For the text-containing cell, return its midpoint in [X, Y] coordinate format. 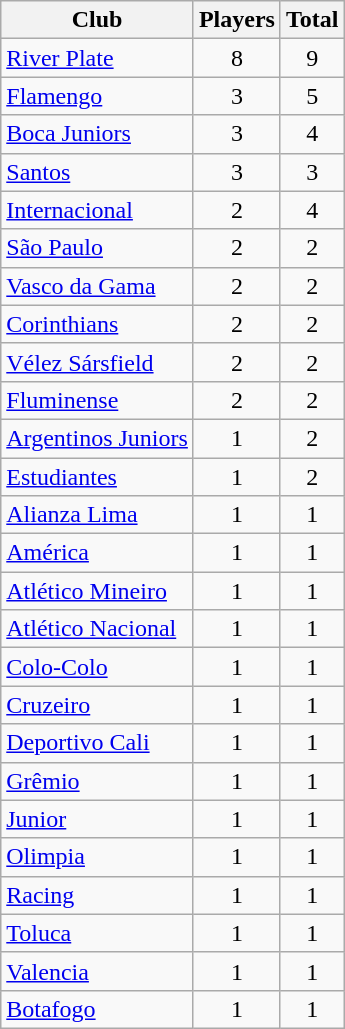
Total [312, 20]
Argentinos Juniors [98, 438]
Players [236, 20]
América [98, 553]
Grêmio [98, 781]
Toluca [98, 933]
Valencia [98, 971]
Colo-Colo [98, 667]
Olimpia [98, 857]
Botafogo [98, 1009]
Internacional [98, 210]
Estudiantes [98, 477]
Junior [98, 819]
Club [98, 20]
Vasco da Gama [98, 286]
São Paulo [98, 248]
Atlético Mineiro [98, 591]
9 [312, 58]
Alianza Lima [98, 515]
Boca Juniors [98, 134]
Atlético Nacional [98, 629]
River Plate [98, 58]
Santos [98, 172]
5 [312, 96]
Flamengo [98, 96]
8 [236, 58]
Corinthians [98, 324]
Cruzeiro [98, 705]
Racing [98, 895]
Vélez Sársfield [98, 362]
Fluminense [98, 400]
Deportivo Cali [98, 743]
